Search for the cell housing the specified text and yield its [X, Y] center coordinate. 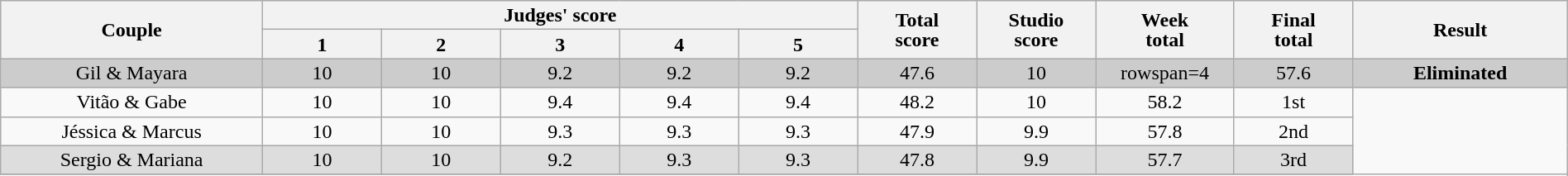
Couple [132, 30]
47.8 [917, 160]
3 [560, 45]
47.9 [917, 131]
Eliminated [1460, 73]
Weektotal [1164, 30]
1st [1293, 102]
57.6 [1293, 73]
Result [1460, 30]
Gil & Mayara [132, 73]
1 [322, 45]
Judges' score [560, 15]
58.2 [1164, 102]
3rd [1293, 160]
Vitão & Gabe [132, 102]
48.2 [917, 102]
47.6 [917, 73]
57.8 [1164, 131]
Sergio & Mariana [132, 160]
2nd [1293, 131]
4 [679, 45]
Totalscore [917, 30]
2 [441, 45]
5 [798, 45]
rowspan=4 [1164, 73]
Studioscore [1036, 30]
57.7 [1164, 160]
Jéssica & Marcus [132, 131]
Finaltotal [1293, 30]
